Detect which cell encompasses the target text, then output its [X, Y] center coordinate. 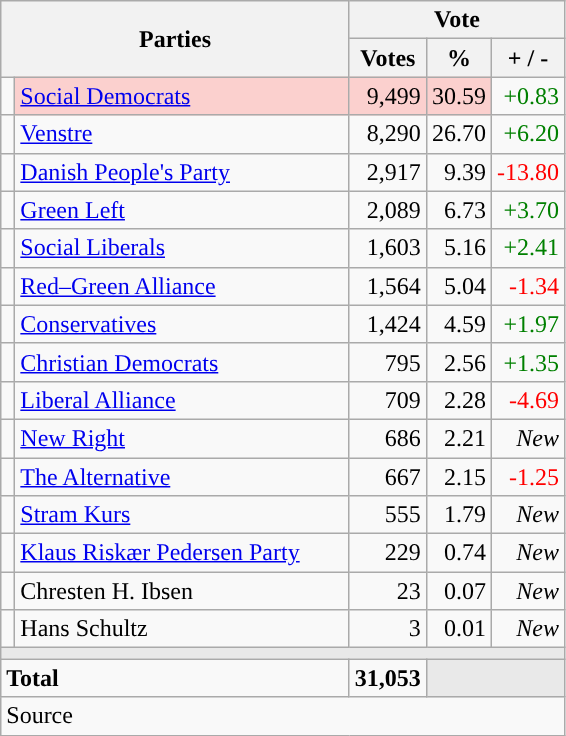
Stram Kurs [182, 515]
+ / - [528, 58]
229 [388, 553]
0.07 [458, 591]
2.21 [458, 438]
-4.69 [528, 400]
Conservatives [182, 324]
2.56 [458, 362]
686 [388, 438]
Total [176, 678]
% [458, 58]
555 [388, 515]
Source [283, 716]
30.59 [458, 96]
Danish People's Party [182, 172]
3 [388, 629]
1,424 [388, 324]
2.15 [458, 477]
+3.70 [528, 210]
9.39 [458, 172]
Chresten H. Ibsen [182, 591]
4.59 [458, 324]
+6.20 [528, 134]
667 [388, 477]
0.74 [458, 553]
-13.80 [528, 172]
Red–Green Alliance [182, 286]
The Alternative [182, 477]
Votes [388, 58]
Klaus Riskær Pedersen Party [182, 553]
Hans Schultz [182, 629]
2.28 [458, 400]
23 [388, 591]
31,053 [388, 678]
Social Liberals [182, 248]
2,917 [388, 172]
1,564 [388, 286]
+1.97 [528, 324]
Liberal Alliance [182, 400]
Social Democrats [182, 96]
Venstre [182, 134]
8,290 [388, 134]
Green Left [182, 210]
1.79 [458, 515]
5.16 [458, 248]
795 [388, 362]
-1.34 [528, 286]
26.70 [458, 134]
9,499 [388, 96]
0.01 [458, 629]
1,603 [388, 248]
New Right [182, 438]
709 [388, 400]
Vote [456, 20]
5.04 [458, 286]
+1.35 [528, 362]
Parties [176, 39]
Christian Democrats [182, 362]
-1.25 [528, 477]
6.73 [458, 210]
2,089 [388, 210]
+0.83 [528, 96]
+2.41 [528, 248]
